Locate the cell with the specified text and output its [X, Y] center coordinate. 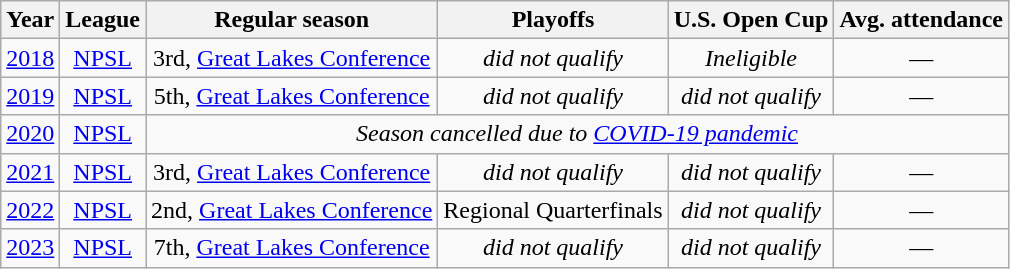
U.S. Open Cup [751, 20]
Regional Quarterfinals [553, 210]
Playoffs [553, 20]
5th, Great Lakes Conference [292, 96]
Season cancelled due to COVID-19 pandemic [578, 134]
2020 [30, 134]
League [103, 20]
2021 [30, 172]
2nd, Great Lakes Conference [292, 210]
Regular season [292, 20]
7th, Great Lakes Conference [292, 248]
2022 [30, 210]
Ineligible [751, 58]
2018 [30, 58]
2023 [30, 248]
Avg. attendance [922, 20]
Year [30, 20]
2019 [30, 96]
